Scan for the cell matching the given text and deliver its (x, y) coordinate at center. 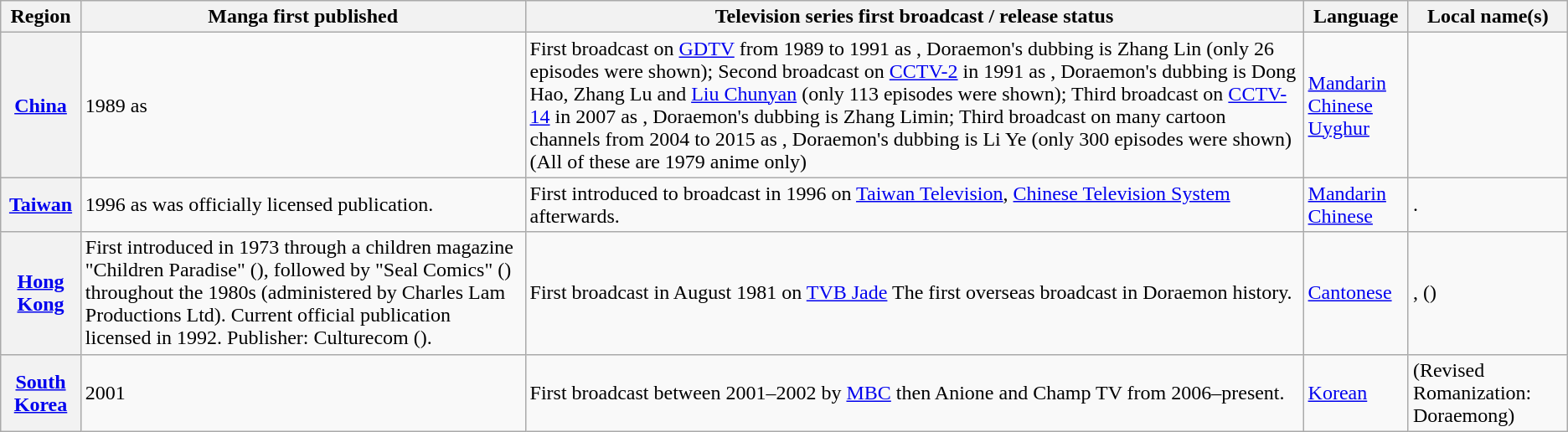
Manga first published (303, 17)
Hong Kong (41, 293)
1989 as (303, 105)
China (41, 105)
2001 (303, 393)
Language (1355, 17)
Cantonese (1355, 293)
. (1488, 204)
Taiwan (41, 204)
Television series first broadcast / release status (915, 17)
First introduced to broadcast in 1996 on Taiwan Television, Chinese Television System afterwards. (915, 204)
First broadcast in August 1981 on TVB Jade The first overseas broadcast in Doraemon history. (915, 293)
1996 as was officially licensed publication. (303, 204)
Korean (1355, 393)
South Korea (41, 393)
Local name(s) (1488, 17)
Mandarin Chinese (1355, 204)
First broadcast between 2001–2002 by MBC then Anione and Champ TV from 2006–present. (915, 393)
Region (41, 17)
(Revised Romanization: Doraemong) (1488, 393)
, () (1488, 293)
Mandarin ChineseUyghur (1355, 105)
